For the text-containing cell, return its midpoint in (x, y) coordinate format. 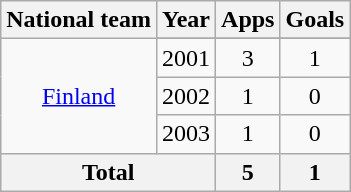
Year (186, 20)
2001 (186, 58)
Total (108, 172)
3 (248, 58)
2003 (186, 134)
Goals (315, 20)
Finland (79, 96)
2002 (186, 96)
National team (79, 20)
Apps (248, 20)
5 (248, 172)
